Return the [x, y] coordinate for the center point of the cell that contains the specified text.  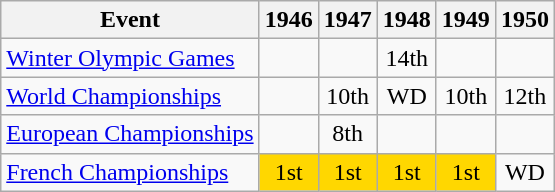
1946 [288, 20]
14th [406, 58]
Event [130, 20]
12th [524, 96]
Winter Olympic Games [130, 58]
8th [348, 134]
1949 [466, 20]
1948 [406, 20]
World Championships [130, 96]
French Championships [130, 172]
1947 [348, 20]
European Championships [130, 134]
1950 [524, 20]
